Scan for the cell matching the given text and deliver its [X, Y] coordinate at center. 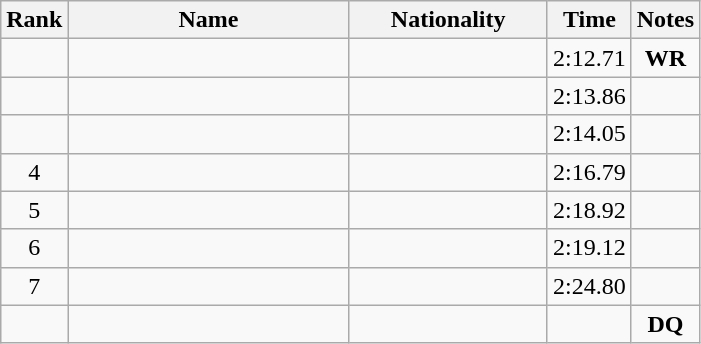
Time [589, 20]
Rank [34, 20]
6 [34, 248]
2:13.86 [589, 96]
7 [34, 286]
2:19.12 [589, 248]
DQ [665, 324]
2:14.05 [589, 134]
Name [208, 20]
2:18.92 [589, 210]
WR [665, 58]
4 [34, 172]
Notes [665, 20]
2:24.80 [589, 286]
Nationality [448, 20]
5 [34, 210]
2:16.79 [589, 172]
2:12.71 [589, 58]
